Scan for the cell matching the given text and deliver its (x, y) coordinate at center. 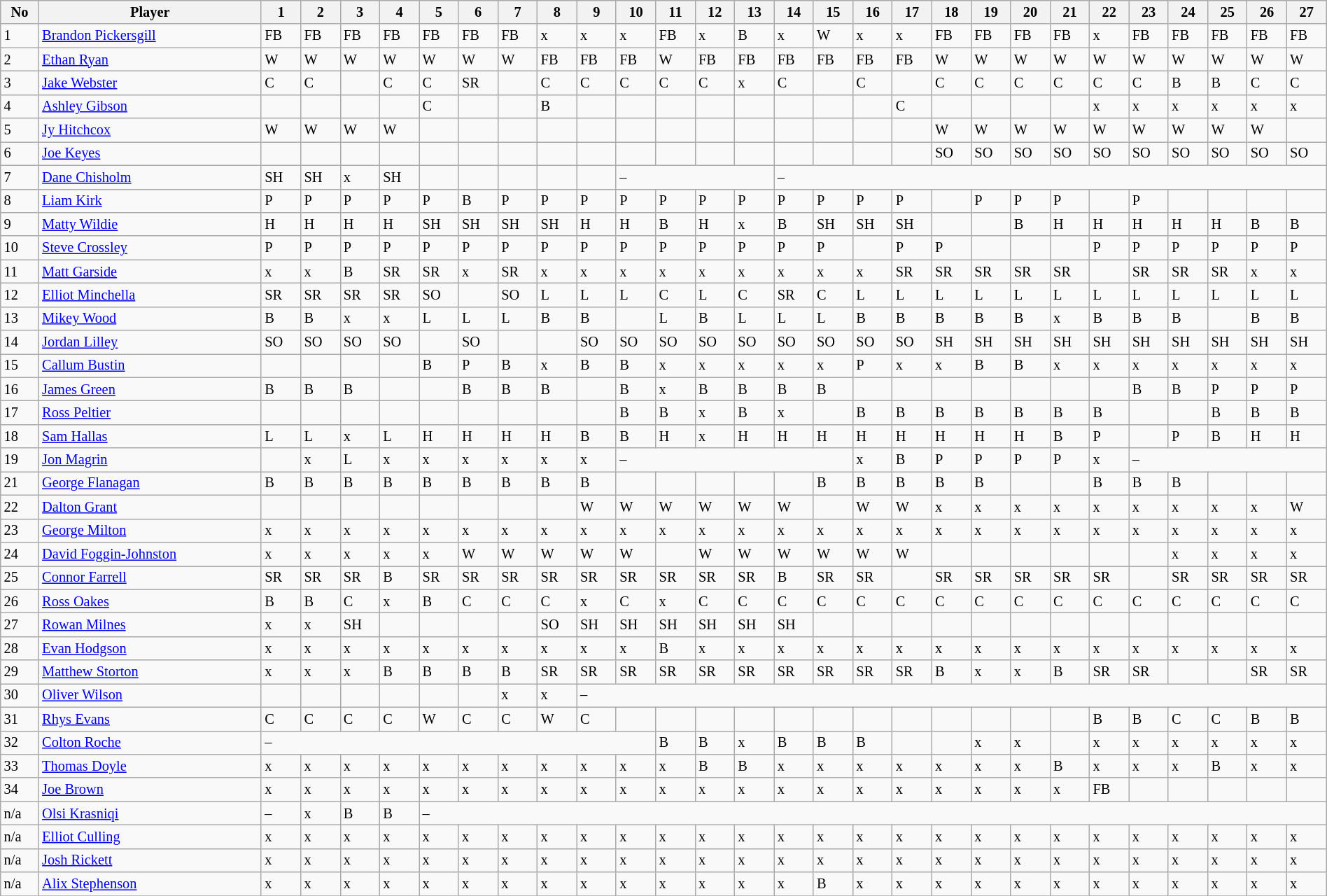
No (20, 12)
George Flanagan (150, 483)
David Foggin-Johnston (150, 554)
Connor Farrell (150, 577)
Rowan Milnes (150, 624)
Brandon Pickersgill (150, 36)
33 (20, 766)
Ross Oakes (150, 601)
Ethan Ryan (150, 59)
Josh Rickett (150, 860)
Callum Bustin (150, 365)
Elliot Culling (150, 836)
Jon Magrin (150, 460)
31 (20, 719)
28 (20, 648)
Elliot Minchella (150, 295)
Thomas Doyle (150, 766)
Rhys Evans (150, 719)
Steve Crossley (150, 248)
32 (20, 743)
Evan Hodgson (150, 648)
Ashley Gibson (150, 106)
Mikey Wood (150, 318)
20 (1030, 12)
Matt Garside (150, 272)
George Milton (150, 531)
29 (20, 672)
Jordan Lilley (150, 342)
Jy Hitchcox (150, 130)
Liam Kirk (150, 201)
30 (20, 695)
Dalton Grant (150, 507)
Colton Roche (150, 743)
Jake Webster (150, 83)
Joe Keyes (150, 153)
Joe Brown (150, 790)
James Green (150, 389)
Alix Stephenson (150, 884)
Sam Hallas (150, 436)
34 (20, 790)
Matty Wildie (150, 224)
Ross Peltier (150, 412)
Olsi Krasniqi (150, 813)
Matthew Storton (150, 672)
Player (150, 12)
Dane Chisholm (150, 177)
Oliver Wilson (150, 695)
